Search for the cell housing the specified text and yield its (X, Y) center coordinate. 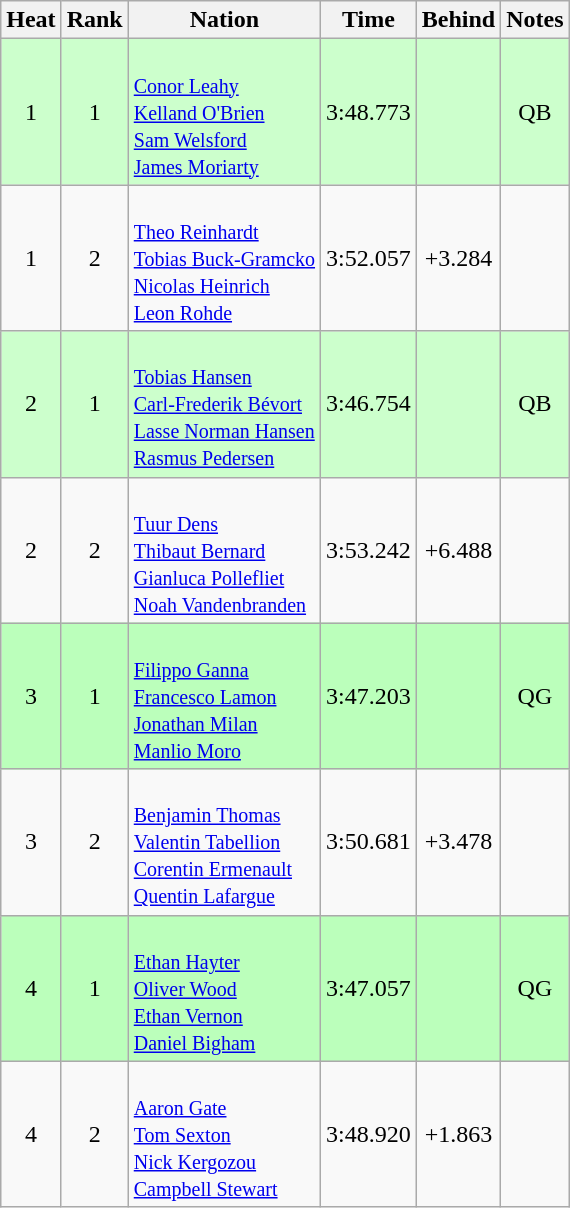
+1.863 (458, 1134)
Conor LeahyKelland O'BrienSam WelsfordJames Moriarty (224, 112)
3:47.057 (369, 988)
Time (369, 20)
+3.284 (458, 258)
Rank (94, 20)
+6.488 (458, 550)
Notes (535, 20)
Nation (224, 20)
Tuur DensThibaut BernardGianluca PolleflietNoah Vandenbranden (224, 550)
Aaron GateTom SextonNick KergozouCampbell Stewart (224, 1134)
+3.478 (458, 842)
Ethan HayterOliver WoodEthan VernonDaniel Bigham (224, 988)
Benjamin ThomasValentin TabellionCorentin ErmenaultQuentin Lafargue (224, 842)
3:48.920 (369, 1134)
3:52.057 (369, 258)
Theo ReinhardtTobias Buck-GramckoNicolas HeinrichLeon Rohde (224, 258)
Filippo GannaFrancesco LamonJonathan MilanManlio Moro (224, 696)
3:50.681 (369, 842)
Behind (458, 20)
3:47.203 (369, 696)
3:46.754 (369, 404)
Heat (31, 20)
3:53.242 (369, 550)
3:48.773 (369, 112)
Tobias HansenCarl-Frederik BévortLasse Norman HansenRasmus Pedersen (224, 404)
